Pinpoint the cell where the given text exists, returning its [x, y] midpoint coordinate. 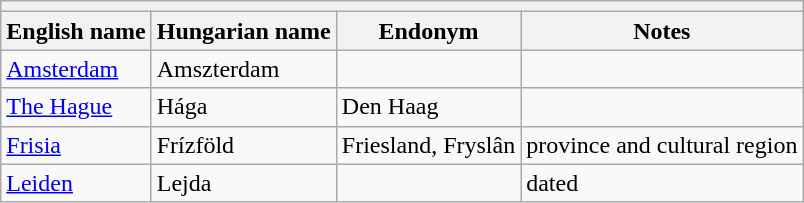
English name [76, 31]
Lejda [244, 183]
Frisia [76, 145]
Den Haag [428, 107]
Friesland, Fryslân [428, 145]
The Hague [76, 107]
Leiden [76, 183]
dated [662, 183]
province and cultural region [662, 145]
Amsterdam [76, 69]
Frízföld [244, 145]
Hungarian name [244, 31]
Notes [662, 31]
Amszterdam [244, 69]
Hága [244, 107]
Endonym [428, 31]
